Detect which cell encompasses the target text, then output its [x, y] center coordinate. 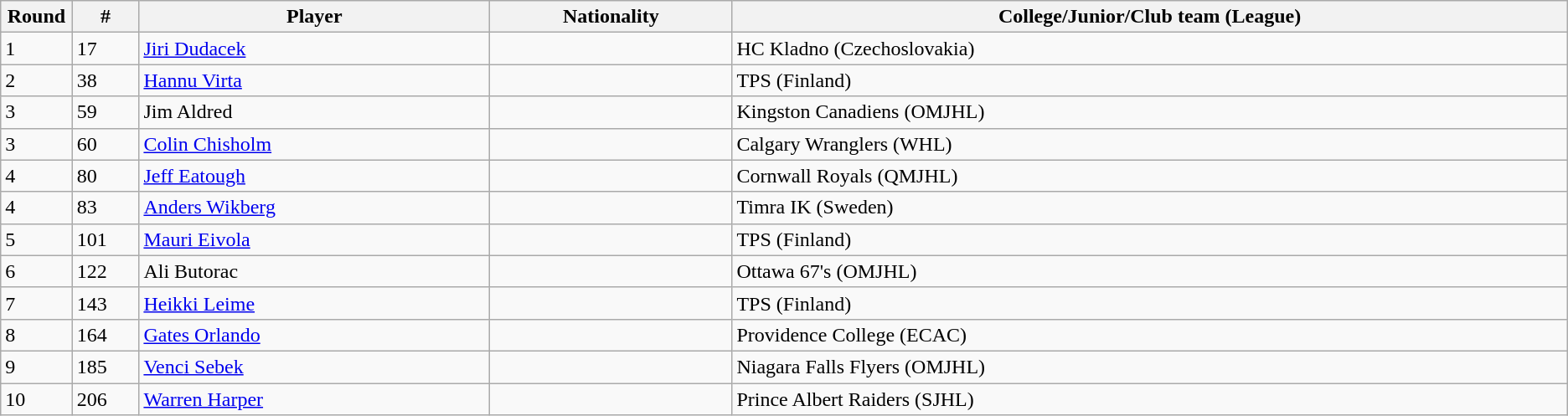
59 [106, 112]
101 [106, 239]
206 [106, 399]
College/Junior/Club team (League) [1149, 17]
185 [106, 367]
Anders Wikberg [315, 208]
6 [37, 271]
8 [37, 335]
60 [106, 144]
Timra IK (Sweden) [1149, 208]
9 [37, 367]
38 [106, 80]
Prince Albert Raiders (SJHL) [1149, 399]
Nationality [611, 17]
5 [37, 239]
Ottawa 67's (OMJHL) [1149, 271]
# [106, 17]
Colin Chisholm [315, 144]
1 [37, 49]
Jeff Eatough [315, 176]
Venci Sebek [315, 367]
164 [106, 335]
Warren Harper [315, 399]
HC Kladno (Czechoslovakia) [1149, 49]
Niagara Falls Flyers (OMJHL) [1149, 367]
Calgary Wranglers (WHL) [1149, 144]
Mauri Eivola [315, 239]
80 [106, 176]
2 [37, 80]
Kingston Canadiens (OMJHL) [1149, 112]
Hannu Virta [315, 80]
Heikki Leime [315, 303]
Gates Orlando [315, 335]
143 [106, 303]
122 [106, 271]
10 [37, 399]
Round [37, 17]
Jiri Dudacek [315, 49]
Jim Aldred [315, 112]
Providence College (ECAC) [1149, 335]
17 [106, 49]
Cornwall Royals (QMJHL) [1149, 176]
7 [37, 303]
83 [106, 208]
Player [315, 17]
Ali Butorac [315, 271]
